Output the (X, Y) coordinate of the center of the cell containing the given text.  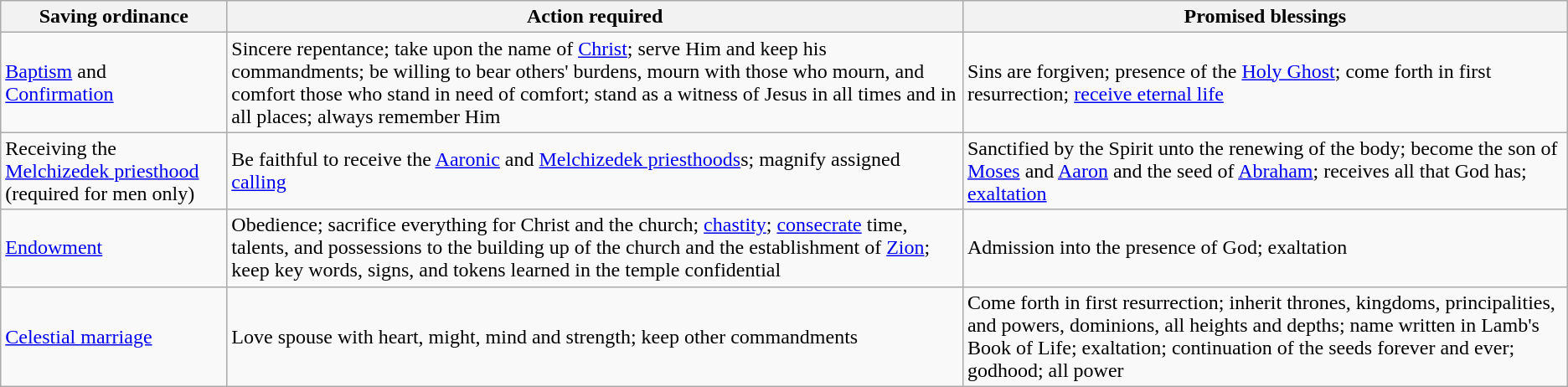
Love spouse with heart, might, mind and strength; keep other commandments (595, 337)
Celestial marriage (114, 337)
Saving ordinance (114, 17)
Sins are forgiven; presence of the Holy Ghost; come forth in first resurrection; receive eternal life (1265, 82)
Admission into the presence of God; exaltation (1265, 248)
Baptism andConfirmation (114, 82)
Action required (595, 17)
Receiving the Melchizedek priesthood (required for men only) (114, 171)
Be faithful to receive the Aaronic and Melchizedek priesthoodss; magnify assigned calling (595, 171)
Endowment (114, 248)
Promised blessings (1265, 17)
